Scan for the cell matching the given text and deliver its (x, y) coordinate at center. 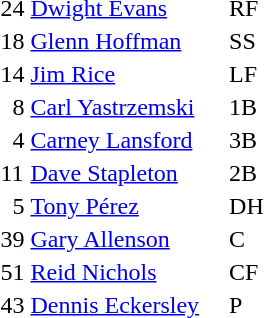
Jim Rice (127, 74)
Carl Yastrzemski (127, 107)
Tony Pérez (127, 206)
Gary Allenson (127, 239)
Glenn Hoffman (127, 41)
Dave Stapleton (127, 173)
Carney Lansford (127, 140)
Reid Nichols (127, 272)
